Determine the (x, y) coordinate at the center of the cell enclosing the given text.  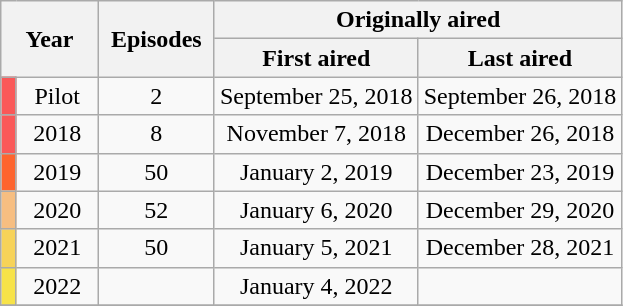
December 29, 2020 (520, 210)
December 26, 2018 (520, 134)
2021 (57, 248)
Episodes (156, 39)
January 5, 2021 (316, 248)
2022 (57, 286)
November 7, 2018 (316, 134)
2 (156, 96)
September 26, 2018 (520, 96)
September 25, 2018 (316, 96)
Pilot (57, 96)
December 28, 2021 (520, 248)
52 (156, 210)
January 6, 2020 (316, 210)
Originally aired (418, 20)
8 (156, 134)
2019 (57, 172)
January 2, 2019 (316, 172)
2020 (57, 210)
December 23, 2019 (520, 172)
Year (50, 39)
Last aired (520, 58)
January 4, 2022 (316, 286)
First aired (316, 58)
2018 (57, 134)
